Return [x, y] of the center of cell containing provided text 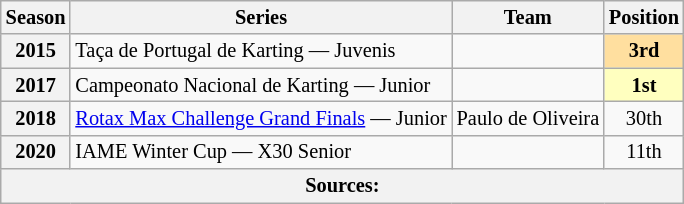
3rd [644, 51]
Sources: [342, 186]
Position [644, 17]
2017 [36, 85]
2020 [36, 152]
Season [36, 17]
Paulo de Oliveira [528, 118]
Series [260, 17]
Rotax Max Challenge Grand Finals — Junior [260, 118]
Taça de Portugal de Karting — Juvenis [260, 51]
1st [644, 85]
Campeonato Nacional de Karting — Junior [260, 85]
2018 [36, 118]
11th [644, 152]
Team [528, 17]
2015 [36, 51]
30th [644, 118]
IAME Winter Cup — X30 Senior [260, 152]
